Output the (x, y) coordinate of the center of the cell containing the given text.  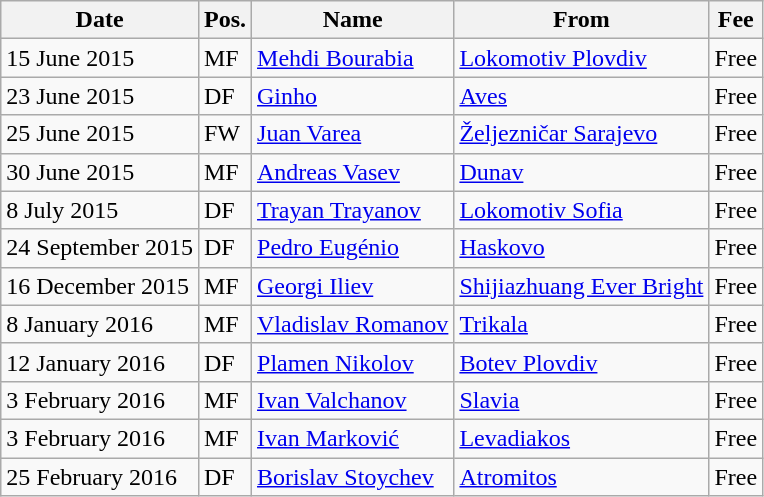
Georgi Iliev (353, 286)
25 February 2016 (100, 477)
Lokomotiv Plovdiv (582, 58)
25 June 2015 (100, 134)
Borislav Stoychev (353, 477)
Ivan Marković (353, 438)
Lokomotiv Sofia (582, 210)
Trikala (582, 324)
Pedro Eugénio (353, 248)
Haskovo (582, 248)
Mehdi Bourabia (353, 58)
Ginho (353, 96)
Ivan Valchanov (353, 400)
FW (224, 134)
16 December 2015 (100, 286)
Dunav (582, 172)
8 January 2016 (100, 324)
12 January 2016 (100, 362)
Shijiazhuang Ever Bright (582, 286)
Date (100, 20)
15 June 2015 (100, 58)
Aves (582, 96)
Botev Plovdiv (582, 362)
Juan Varea (353, 134)
8 July 2015 (100, 210)
24 September 2015 (100, 248)
Slavia (582, 400)
Andreas Vasev (353, 172)
30 June 2015 (100, 172)
Vladislav Romanov (353, 324)
Pos. (224, 20)
Atromitos (582, 477)
Željezničar Sarajevo (582, 134)
23 June 2015 (100, 96)
Name (353, 20)
Trayan Trayanov (353, 210)
Plamen Nikolov (353, 362)
Levadiakos (582, 438)
From (582, 20)
Fee (736, 20)
